Return the (X, Y) coordinate for the center point of the cell that contains the specified text.  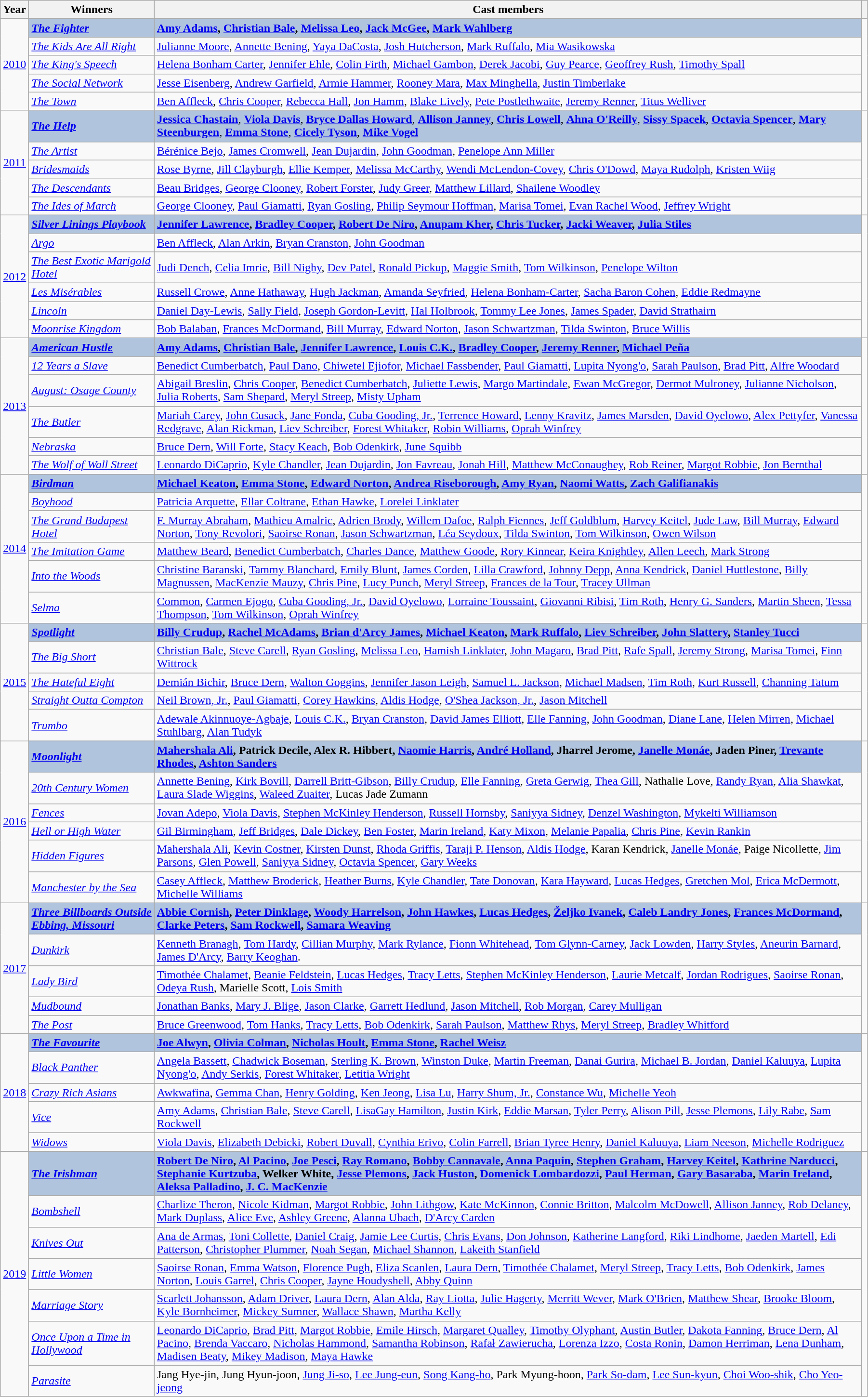
Bridesmaids (92, 169)
Viola Davis, Elizabeth Debicki, Robert Duvall, Cynthia Erivo, Colin Farrell, Brian Tyree Henry, Daniel Kaluuya, Liam Neeson, Michelle Rodriguez (508, 1142)
Rose Byrne, Jill Clayburgh, Ellie Kemper, Melissa McCarthy, Wendi McLendon-Covey, Chris O'Dowd, Maya Rudolph, Kristen Wiig (508, 169)
2010 (14, 65)
Billy Crudup, Rachel McAdams, Brian d'Arcy James, Michael Keaton, Mark Ruffalo, Liev Schreiber, John Slattery, Stanley Tucci (508, 633)
Julianne Moore, Annette Bening, Yaya DaCosta, Josh Hutcherson, Mark Ruffalo, Mia Wasikowska (508, 46)
August: Osage County (92, 390)
Moonlight (92, 756)
The Grand Budapest Hotel (92, 526)
Bérénice Bejo, James Cromwell, Jean Dujardin, John Goodman, Penelope Ann Miller (508, 151)
Helena Bonham Carter, Jennifer Ehle, Colin Firth, Michael Gambon, Derek Jacobi, Guy Pearce, Geoffrey Rush, Timothy Spall (508, 65)
The Hateful Eight (92, 682)
2011 (14, 163)
Jovan Adepo, Viola Davis, Stephen McKinley Henderson, Russell Hornsby, Saniyya Sidney, Denzel Washington, Mykelti Williamson (508, 813)
20th Century Women (92, 788)
Dunkirk (92, 950)
Leonardo DiCaprio, Kyle Chandler, Jean Dujardin, Jon Favreau, Jonah Hill, Matthew McConaughey, Rob Reiner, Margot Robbie, Jon Bernthal (508, 465)
2012 (14, 277)
The King's Speech (92, 65)
Bob Balaban, Frances McDormand, Bill Murray, Edward Norton, Jason Schwartzman, Tilda Swinton, Bruce Willis (508, 329)
2018 (14, 1093)
Argo (92, 242)
Into the Woods (92, 576)
The Butler (92, 422)
Knives Out (92, 1243)
Bombshell (92, 1211)
Cast members (508, 10)
Amy Adams, Christian Bale, Melissa Leo, Jack McGee, Mark Wahlberg (508, 28)
Vice (92, 1118)
Matthew Beard, Benedict Cumberbatch, Charles Dance, Matthew Goode, Rory Kinnear, Keira Knightley, Allen Leech, Mark Strong (508, 551)
Benedict Cumberbatch, Paul Dano, Chiwetel Ejiofor, Michael Fassbender, Paul Giamatti, Lupita Nyong'o, Sarah Paulson, Brad Pitt, Alfre Woodard (508, 366)
Judi Dench, Celia Imrie, Bill Nighy, Dev Patel, Ronald Pickup, Maggie Smith, Tom Wilkinson, Penelope Wilton (508, 268)
Three Billboards Outside Ebbing, Missouri (92, 918)
The Best Exotic Marigold Hotel (92, 268)
Amy Adams, Christian Bale, Jennifer Lawrence, Louis C.K., Bradley Cooper, Jeremy Renner, Michael Peña (508, 347)
Spotlight (92, 633)
The Ides of March (92, 206)
Birdman (92, 483)
Straight Outta Compton (92, 700)
Lincoln (92, 311)
The Wolf of Wall Street (92, 465)
2016 (14, 822)
Once Upon a Time in Hollywood (92, 1343)
12 Years a Slave (92, 366)
2015 (14, 682)
Beau Bridges, George Clooney, Robert Forster, Judy Greer, Matthew Lillard, Shailene Woodley (508, 187)
Selma (92, 607)
Marriage Story (92, 1305)
2013 (14, 406)
Jonathan Banks, Mary J. Blige, Jason Clarke, Garrett Hedlund, Jason Mitchell, Rob Morgan, Carey Mulligan (508, 1006)
Boyhood (92, 501)
Moonrise Kingdom (92, 329)
Year (14, 10)
Jesse Eisenberg, Andrew Garfield, Armie Hammer, Rooney Mara, Max Minghella, Justin Timberlake (508, 83)
Jang Hye-jin, Jung Hyun-joon, Jung Ji-so, Lee Jung-eun, Song Kang-ho, Park Myung-hoon, Park So-dam, Lee Sun-kyun, Choi Woo-shik, Cho Yeo-jeong (508, 1381)
Joe Alwyn, Olivia Colman, Nicholas Hoult, Emma Stone, Rachel Weisz (508, 1043)
Michael Keaton, Emma Stone, Edward Norton, Andrea Riseborough, Amy Ryan, Naomi Watts, Zach Galifianakis (508, 483)
Bruce Dern, Will Forte, Stacy Keach, Bob Odenkirk, June Squibb (508, 447)
The Social Network (92, 83)
The Imitation Game (92, 551)
Les Misérables (92, 292)
Crazy Rich Asians (92, 1093)
The Irishman (92, 1173)
George Clooney, Paul Giamatti, Ryan Gosling, Philip Seymour Hoffman, Marisa Tomei, Evan Rachel Wood, Jeffrey Wright (508, 206)
Hell or High Water (92, 831)
The Artist (92, 151)
2014 (14, 548)
The Help (92, 126)
Jennifer Lawrence, Bradley Cooper, Robert De Niro, Anupam Kher, Chris Tucker, Jacki Weaver, Julia Stiles (508, 224)
Black Panther (92, 1068)
Bruce Greenwood, Tom Hanks, Tracy Letts, Bob Odenkirk, Sarah Paulson, Matthew Rhys, Meryl Streep, Bradley Whitford (508, 1025)
The Big Short (92, 657)
Widows (92, 1142)
The Kids Are All Right (92, 46)
Parasite (92, 1381)
The Post (92, 1025)
Manchester by the Sea (92, 887)
Fences (92, 813)
2019 (14, 1274)
Ben Affleck, Alan Arkin, Bryan Cranston, John Goodman (508, 242)
Winners (92, 10)
Trumbo (92, 725)
Awkwafina, Gemma Chan, Henry Golding, Ken Jeong, Lisa Lu, Harry Shum, Jr., Constance Wu, Michelle Yeoh (508, 1093)
Neil Brown, Jr., Paul Giamatti, Corey Hawkins, Aldis Hodge, O'Shea Jackson, Jr., Jason Mitchell (508, 700)
Little Women (92, 1274)
Mudbound (92, 1006)
Russell Crowe, Anne Hathaway, Hugh Jackman, Amanda Seyfried, Helena Bonham-Carter, Sacha Baron Cohen, Eddie Redmayne (508, 292)
Silver Linings Playbook (92, 224)
American Hustle (92, 347)
The Favourite (92, 1043)
Nebraska (92, 447)
2017 (14, 968)
The Town (92, 101)
Patricia Arquette, Ellar Coltrane, Ethan Hawke, Lorelei Linklater (508, 501)
Gil Birmingham, Jeff Bridges, Dale Dickey, Ben Foster, Marin Ireland, Katy Mixon, Melanie Papalia, Chris Pine, Kevin Rankin (508, 831)
Hidden Figures (92, 856)
Lady Bird (92, 981)
Ben Affleck, Chris Cooper, Rebecca Hall, Jon Hamm, Blake Lively, Pete Postlethwaite, Jeremy Renner, Titus Welliver (508, 101)
The Descendants (92, 187)
Daniel Day-Lewis, Sally Field, Joseph Gordon-Levitt, Hal Holbrook, Tommy Lee Jones, James Spader, David Strathairn (508, 311)
The Fighter (92, 28)
Demián Bichir, Bruce Dern, Walton Goggins, Jennifer Jason Leigh, Samuel L. Jackson, Michael Madsen, Tim Roth, Kurt Russell, Channing Tatum (508, 682)
